Search for the cell housing the specified text and yield its [X, Y] center coordinate. 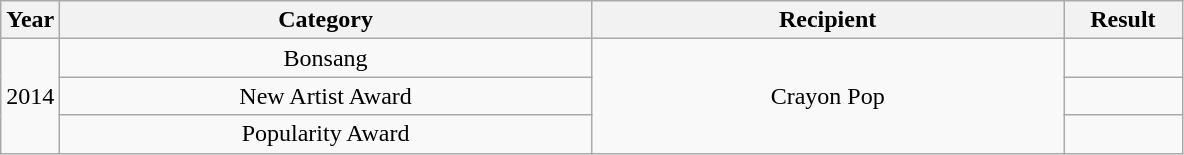
2014 [30, 96]
New Artist Award [326, 96]
Category [326, 20]
Year [30, 20]
Crayon Pop [827, 96]
Popularity Award [326, 134]
Result [1123, 20]
Bonsang [326, 58]
Recipient [827, 20]
